Extract the (x, y) coordinate from the center of the cell holding the provided text.  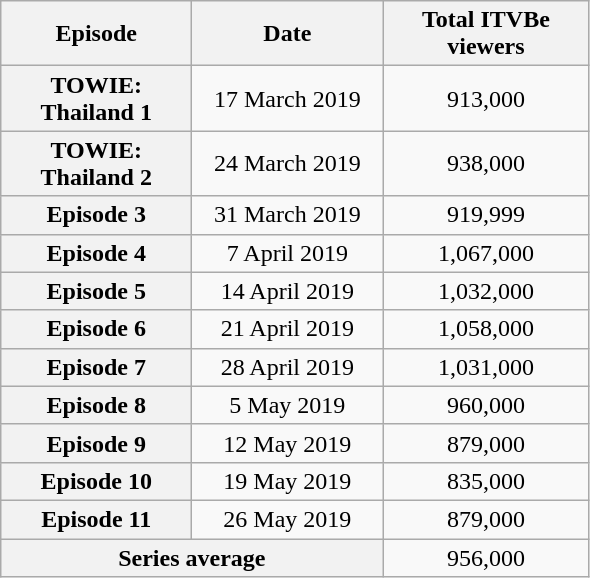
TOWIE: Thailand 1 (96, 98)
1,067,000 (486, 253)
21 April 2019 (288, 329)
Episode 3 (96, 215)
Episode 6 (96, 329)
Date (288, 34)
Episode (96, 34)
7 April 2019 (288, 253)
1,031,000 (486, 367)
17 March 2019 (288, 98)
26 May 2019 (288, 519)
31 March 2019 (288, 215)
Episode 11 (96, 519)
19 May 2019 (288, 481)
14 April 2019 (288, 291)
Episode 4 (96, 253)
956,000 (486, 557)
Total ITVBe viewers (486, 34)
Episode 9 (96, 443)
Episode 7 (96, 367)
919,999 (486, 215)
5 May 2019 (288, 405)
24 March 2019 (288, 164)
Episode 8 (96, 405)
12 May 2019 (288, 443)
938,000 (486, 164)
960,000 (486, 405)
835,000 (486, 481)
1,032,000 (486, 291)
TOWIE: Thailand 2 (96, 164)
1,058,000 (486, 329)
Series average (192, 557)
Episode 10 (96, 481)
Episode 5 (96, 291)
913,000 (486, 98)
28 April 2019 (288, 367)
